Detect which cell encompasses the target text, then output its [x, y] center coordinate. 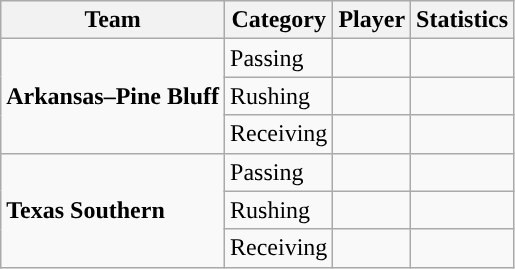
Team [113, 20]
Category [279, 20]
Texas Southern [113, 210]
Arkansas–Pine Bluff [113, 96]
Statistics [462, 20]
Player [372, 20]
